Search for the cell housing the specified text and yield its (X, Y) center coordinate. 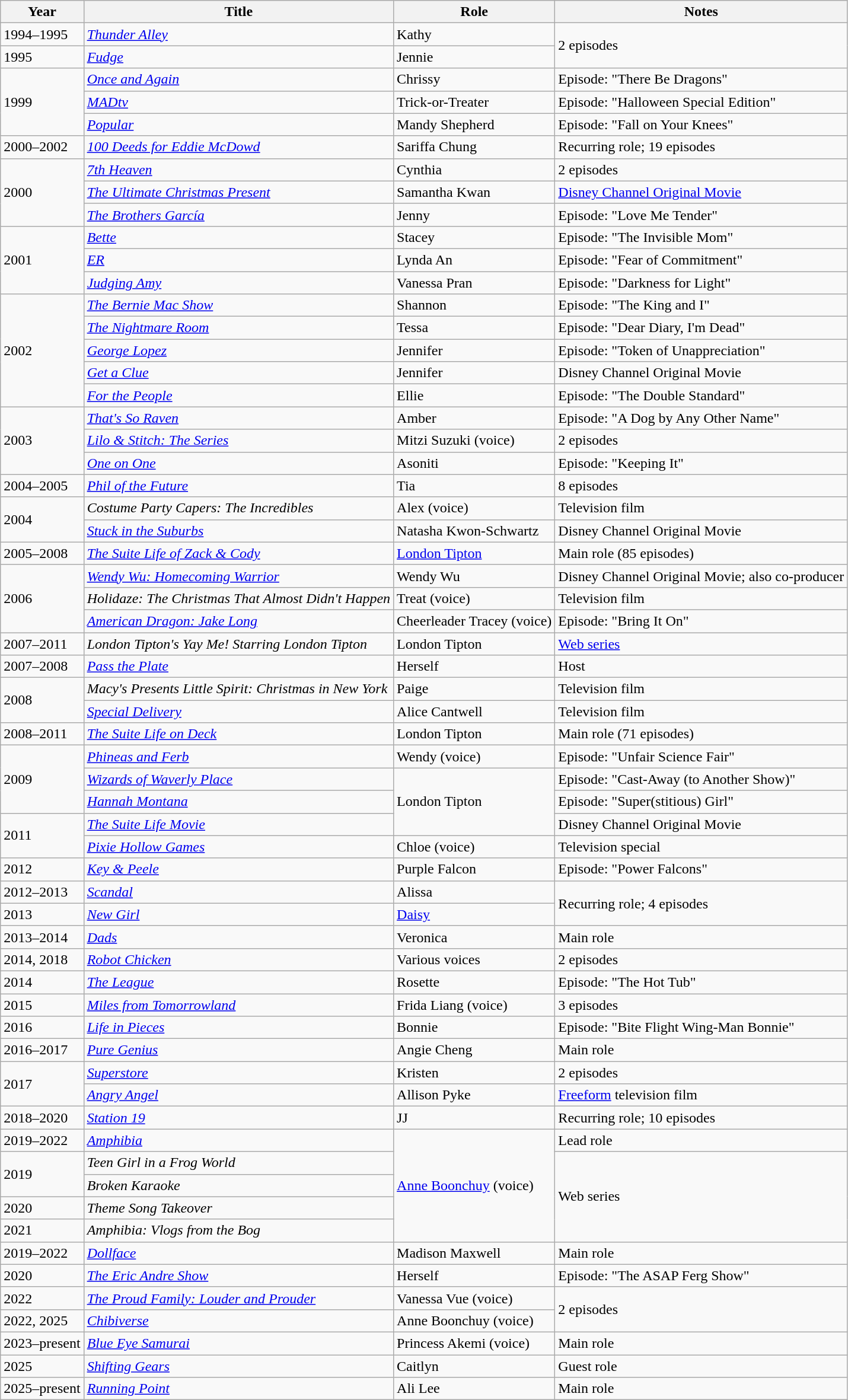
Sariffa Chung (474, 147)
Princess Akemi (voice) (474, 1343)
That's So Raven (238, 418)
Station 19 (238, 1118)
1995 (42, 57)
Running Point (238, 1389)
2007–2011 (42, 643)
2013–2014 (42, 937)
Episode: "Halloween Special Edition" (701, 102)
Bonnie (474, 1028)
Recurring role; 10 episodes (701, 1118)
The Proud Family: Louder and Prouder (238, 1298)
2004–2005 (42, 486)
2015 (42, 1005)
Allison Pyke (474, 1095)
Shannon (474, 305)
2018–2020 (42, 1118)
London Tipton's Yay Me! Starring London Tipton (238, 643)
Thunder Alley (238, 34)
Title (238, 12)
2014, 2018 (42, 959)
American Dragon: Jake Long (238, 621)
Episode: "Cast-Away (to Another Show)" (701, 779)
2007–2008 (42, 666)
Pixie Hollow Games (238, 847)
Lead role (701, 1140)
Mandy Shepherd (474, 125)
Shifting Gears (238, 1366)
The Eric Andre Show (238, 1275)
Paige (474, 689)
2012 (42, 869)
Episode: "The Double Standard" (701, 396)
Wendy Wu (474, 576)
Episode: "Bring It On" (701, 621)
Recurring role; 19 episodes (701, 147)
Episode: "The ASAP Ferg Show" (701, 1275)
2019 (42, 1174)
Phil of the Future (238, 486)
Special Delivery (238, 712)
Episode: "The King and I" (701, 305)
Hannah Montana (238, 802)
Samantha Kwan (474, 192)
Frida Liang (voice) (474, 1005)
Lilo & Stitch: The Series (238, 441)
Wendy (voice) (474, 757)
2005–2008 (42, 553)
George Lopez (238, 350)
Pure Genius (238, 1050)
Daisy (474, 914)
Amphibia (238, 1140)
Cheerleader Tracey (voice) (474, 621)
Episode: "Power Falcons" (701, 869)
The Suite Life Movie (238, 824)
Episode: "There Be Dragons" (701, 79)
ER (238, 260)
Trick-or-Treater (474, 102)
Macy's Presents Little Spirit: Christmas in New York (238, 689)
2022 (42, 1298)
1994–1995 (42, 34)
100 Deeds for Eddie McDowd (238, 147)
The Brothers García (238, 215)
Amber (474, 418)
Theme Song Takeover (238, 1208)
Teen Girl in a Frog World (238, 1163)
Role (474, 12)
The Suite Life of Zack & Cody (238, 553)
Asoniti (474, 463)
The Ultimate Christmas Present (238, 192)
The Suite Life on Deck (238, 734)
Tessa (474, 328)
Bette (238, 237)
Natasha Kwon-Schwartz (474, 531)
Episode: "Fear of Commitment" (701, 260)
Purple Falcon (474, 869)
Pass the Plate (238, 666)
Phineas and Ferb (238, 757)
The League (238, 982)
Amphibia: Vlogs from the Bog (238, 1230)
Chrissy (474, 79)
Lynda An (474, 260)
Rosette (474, 982)
Disney Channel Original Movie; also co-producer (701, 576)
Kristen (474, 1073)
Host (701, 666)
Get a Clue (238, 373)
2023–present (42, 1343)
Alissa (474, 892)
3 episodes (701, 1005)
8 episodes (701, 486)
2013 (42, 914)
Jenny (474, 215)
2008 (42, 700)
7th Heaven (238, 170)
MADtv (238, 102)
2001 (42, 260)
Judging Amy (238, 283)
Tia (474, 486)
One on One (238, 463)
JJ (474, 1118)
Treat (voice) (474, 598)
2021 (42, 1230)
Holidaze: The Christmas That Almost Didn't Happen (238, 598)
Alex (voice) (474, 508)
Ellie (474, 396)
Robot Chicken (238, 959)
Ali Lee (474, 1389)
Wendy Wu: Homecoming Warrior (238, 576)
Main role (71 episodes) (701, 734)
Key & Peele (238, 869)
2022, 2025 (42, 1321)
Fudge (238, 57)
Blue Eye Samurai (238, 1343)
2025–present (42, 1389)
Dollface (238, 1253)
2012–2013 (42, 892)
Mitzi Suzuki (voice) (474, 441)
Episode: "Fall on Your Knees" (701, 125)
Kathy (474, 34)
Scandal (238, 892)
Main role (85 episodes) (701, 553)
2025 (42, 1366)
The Bernie Mac Show (238, 305)
2014 (42, 982)
Episode: "Darkness for Light" (701, 283)
Alice Cantwell (474, 712)
Year (42, 12)
Episode: "Keeping It" (701, 463)
Once and Again (238, 79)
Episode: "Token of Unappreciation" (701, 350)
2004 (42, 519)
Episode: "Unfair Science Fair" (701, 757)
Angry Angel (238, 1095)
Wizards of Waverly Place (238, 779)
Dads (238, 937)
2003 (42, 441)
2000–2002 (42, 147)
2006 (42, 598)
Caitlyn (474, 1366)
Episode: "A Dog by Any Other Name" (701, 418)
New Girl (238, 914)
The Nightmare Room (238, 328)
Angie Cheng (474, 1050)
Recurring role; 4 episodes (701, 903)
2017 (42, 1084)
2011 (42, 835)
2002 (42, 350)
2000 (42, 192)
Episode: "Love Me Tender" (701, 215)
Cynthia (474, 170)
Stuck in the Suburbs (238, 531)
2016 (42, 1028)
Costume Party Capers: The Incredibles (238, 508)
Stacey (474, 237)
Television special (701, 847)
Episode: "Super(stitious) Girl" (701, 802)
Vanessa Vue (voice) (474, 1298)
Miles from Tomorrowland (238, 1005)
Popular (238, 125)
Chloe (voice) (474, 847)
Various voices (474, 959)
Episode: "The Invisible Mom" (701, 237)
Vanessa Pran (474, 283)
Guest role (701, 1366)
Freeform television film (701, 1095)
For the People (238, 396)
Jennie (474, 57)
Life in Pieces (238, 1028)
2016–2017 (42, 1050)
Superstore (238, 1073)
Episode: "Dear Diary, I'm Dead" (701, 328)
Madison Maxwell (474, 1253)
2008–2011 (42, 734)
Episode: "Bite Flight Wing-Man Bonnie" (701, 1028)
Episode: "The Hot Tub" (701, 982)
Notes (701, 12)
Chibiverse (238, 1321)
1999 (42, 102)
2009 (42, 779)
Veronica (474, 937)
Broken Karaoke (238, 1185)
